From the cell containing the given text, extract its center point as (x, y) coordinate. 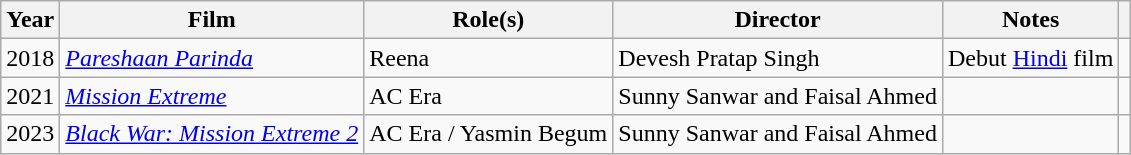
Pareshaan Parinda (212, 58)
Mission Extreme (212, 96)
AC Era / Yasmin Begum (488, 134)
Black War: Mission Extreme 2 (212, 134)
2021 (30, 96)
Reena (488, 58)
Debut Hindi film (1030, 58)
Film (212, 20)
Role(s) (488, 20)
Notes (1030, 20)
2023 (30, 134)
2018 (30, 58)
Year (30, 20)
Devesh Pratap Singh (778, 58)
Director (778, 20)
AC Era (488, 96)
